Identify which cell holds the provided text, then report its [X, Y] central coordinate. 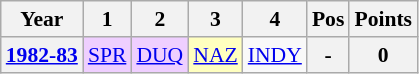
Year [42, 19]
2 [160, 19]
4 [275, 19]
Points [383, 19]
INDY [275, 55]
- [328, 55]
Pos [328, 19]
NAZ [215, 55]
1 [108, 19]
0 [383, 55]
3 [215, 19]
DUQ [160, 55]
SPR [108, 55]
1982-83 [42, 55]
